Output the (X, Y) coordinate of the center of the cell containing the given text.  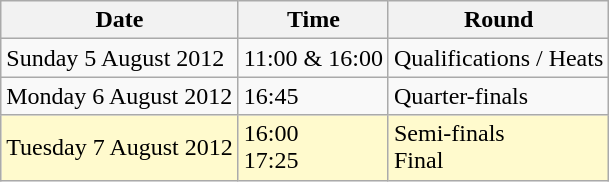
Date (120, 20)
16:45 (313, 96)
Time (313, 20)
Qualifications / Heats (498, 58)
16:0017:25 (313, 148)
Semi-finalsFinal (498, 148)
Round (498, 20)
11:00 & 16:00 (313, 58)
Sunday 5 August 2012 (120, 58)
Quarter-finals (498, 96)
Monday 6 August 2012 (120, 96)
Tuesday 7 August 2012 (120, 148)
